Return [x, y] of the center of cell containing provided text 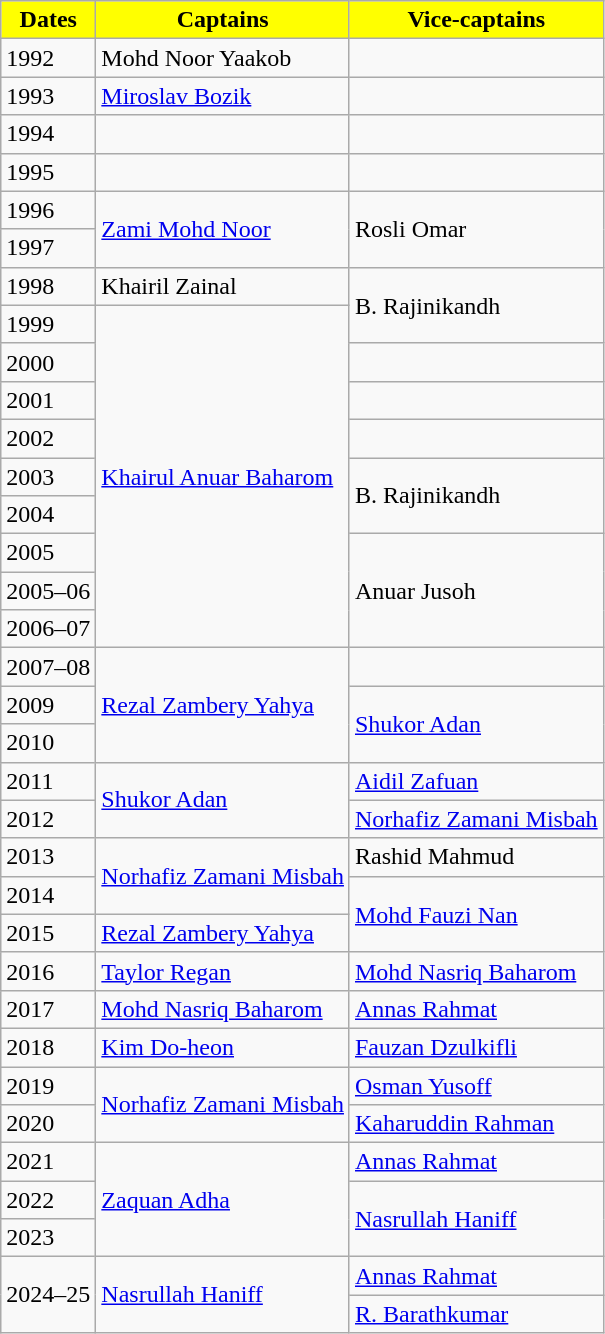
Khairul Anuar Baharom [223, 476]
Zaquan Adha [223, 1200]
1992 [48, 58]
1998 [48, 286]
Rashid Mahmud [476, 857]
1994 [48, 134]
2012 [48, 819]
Rosli Omar [476, 229]
2017 [48, 1009]
R. Barathkumar [476, 1314]
1999 [48, 324]
2001 [48, 400]
1995 [48, 172]
2011 [48, 781]
2020 [48, 1124]
Captains [223, 20]
Aidil Zafuan [476, 781]
2015 [48, 933]
2010 [48, 743]
Vice-captains [476, 20]
2002 [48, 438]
Mohd Noor Yaakob [223, 58]
2007–08 [48, 667]
2019 [48, 1085]
2009 [48, 705]
2006–07 [48, 629]
Kaharuddin Rahman [476, 1124]
2024–25 [48, 1295]
2022 [48, 1200]
Khairil Zainal [223, 286]
2004 [48, 515]
2014 [48, 895]
2005 [48, 553]
Osman Yusoff [476, 1085]
2003 [48, 477]
2000 [48, 362]
Fauzan Dzulkifli [476, 1047]
2013 [48, 857]
1993 [48, 96]
2018 [48, 1047]
Taylor Regan [223, 971]
Zami Mohd Noor [223, 229]
Miroslav Bozik [223, 96]
2005–06 [48, 591]
2016 [48, 971]
Mohd Fauzi Nan [476, 914]
Kim Do-heon [223, 1047]
1997 [48, 248]
2021 [48, 1162]
1996 [48, 210]
2023 [48, 1238]
Anuar Jusoh [476, 591]
Dates [48, 20]
